Provide the (X, Y) coordinate of the cell's center where the given text is located.  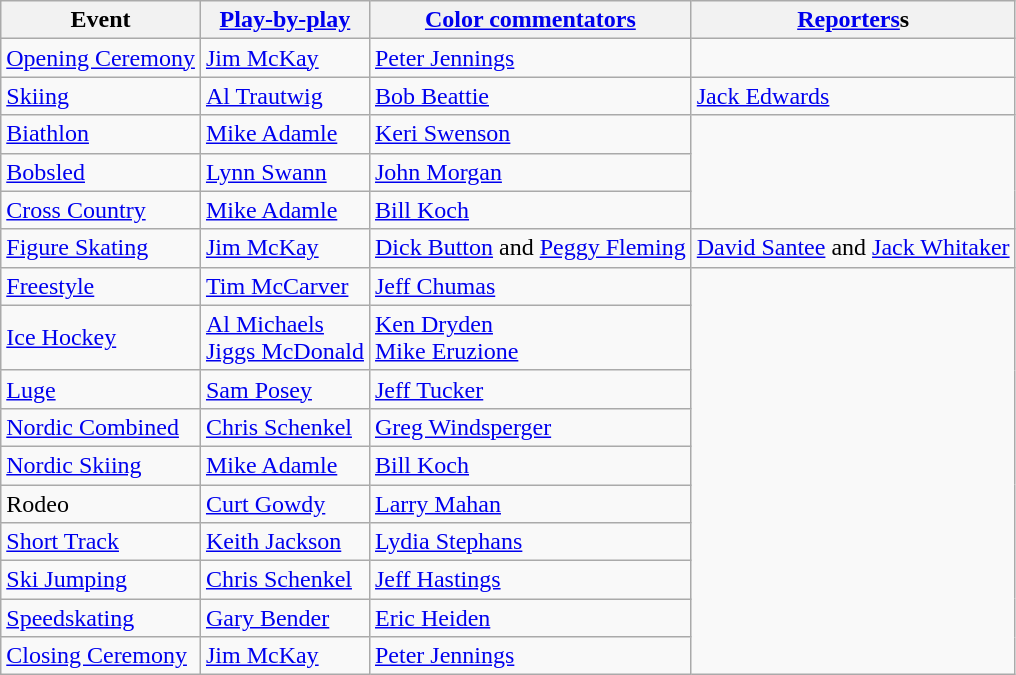
Biathlon (101, 134)
Nordic Skiing (101, 465)
David Santee and Jack Whitaker (853, 248)
Cross Country (101, 210)
Larry Mahan (530, 503)
Rodeo (101, 503)
Lydia Stephans (530, 542)
Keith Jackson (284, 542)
John Morgan (530, 172)
Event (101, 20)
Reporterss (853, 20)
Bob Beattie (530, 96)
Tim McCarver (284, 286)
Bobsled (101, 172)
Ski Jumping (101, 580)
Dick Button and Peggy Fleming (530, 248)
Eric Heiden (530, 618)
Jack Edwards (853, 96)
Jeff Tucker (530, 389)
Jeff Chumas (530, 286)
Jeff Hastings (530, 580)
Al MichaelsJiggs McDonald (284, 338)
Speedskating (101, 618)
Keri Swenson (530, 134)
Lynn Swann (284, 172)
Ice Hockey (101, 338)
Ken DrydenMike Eruzione (530, 338)
Curt Gowdy (284, 503)
Color commentators (530, 20)
Luge (101, 389)
Closing Ceremony (101, 656)
Greg Windsperger (530, 427)
Nordic Combined (101, 427)
Play-by-play (284, 20)
Gary Bender (284, 618)
Figure Skating (101, 248)
Freestyle (101, 286)
Skiing (101, 96)
Short Track (101, 542)
Al Trautwig (284, 96)
Opening Ceremony (101, 58)
Sam Posey (284, 389)
